Scan for the cell matching the given text and deliver its [x, y] coordinate at center. 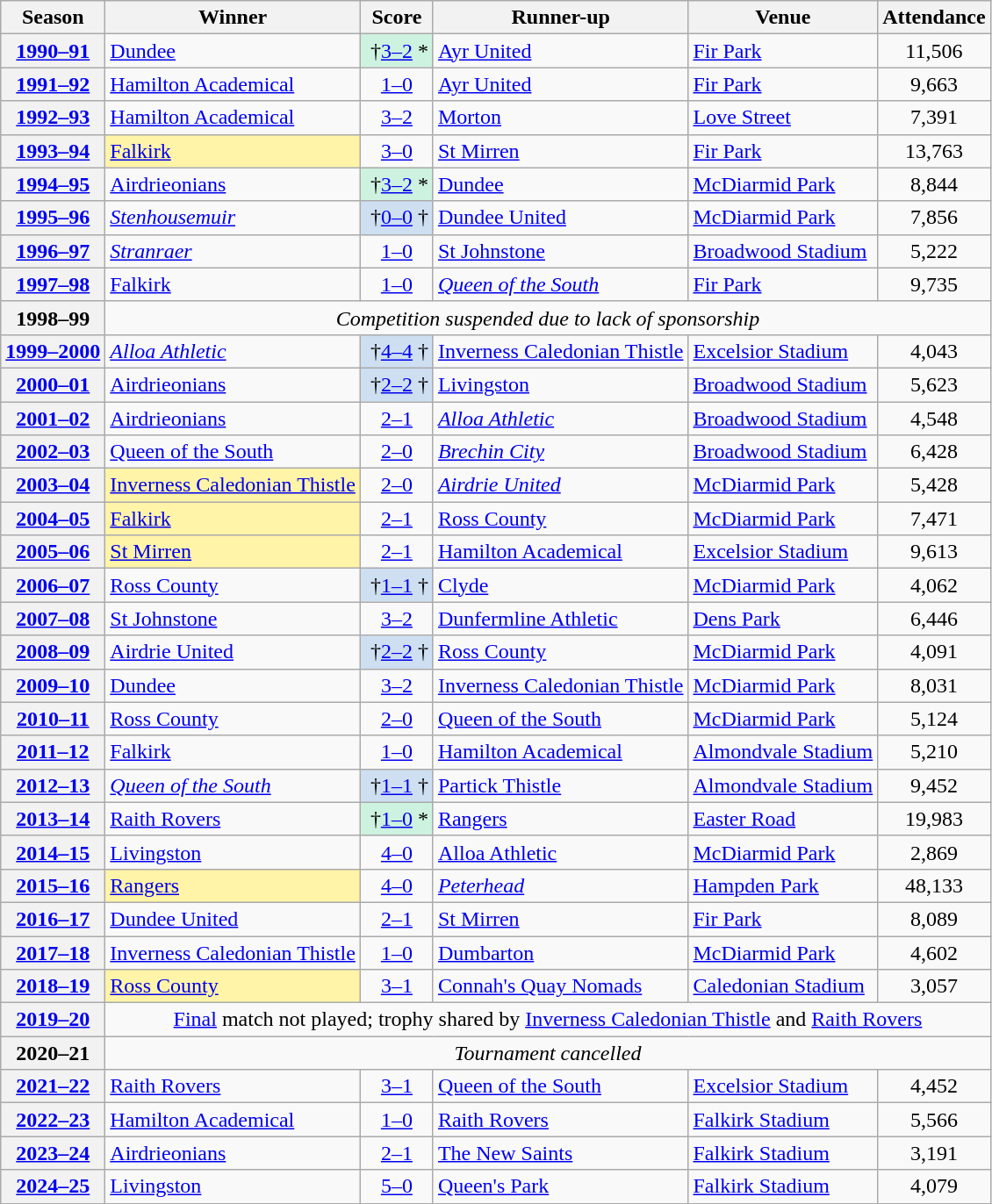
Peterhead [560, 885]
2002–03 [53, 452]
2001–02 [53, 419]
8,844 [934, 184]
5,222 [934, 251]
2013–14 [53, 819]
Tournament cancelled [548, 1053]
8,089 [934, 919]
6,428 [934, 452]
4,043 [934, 351]
Score [397, 18]
2018–19 [53, 986]
2021–22 [53, 1086]
5,428 [934, 485]
2017–18 [53, 952]
2008–09 [53, 652]
7,471 [934, 519]
5,124 [934, 719]
9,735 [934, 284]
2007–08 [53, 619]
Brechin City [560, 452]
2006–07 [53, 585]
1999–2000 [53, 351]
5,623 [934, 384]
Clyde [560, 585]
9,452 [934, 785]
3,057 [934, 986]
Morton [560, 118]
1995–96 [53, 218]
Runner-up [560, 18]
2004–05 [53, 519]
2015–16 [53, 885]
2005–06 [53, 552]
6,446 [934, 619]
2,869 [934, 852]
9,663 [934, 84]
2019–20 [53, 1020]
Attendance [934, 18]
1993–94 [53, 151]
Love Street [783, 118]
Hampden Park [783, 885]
2020–21 [53, 1053]
3,191 [934, 1153]
1997–98 [53, 284]
†1–0 * [397, 819]
4,548 [934, 419]
2016–17 [53, 919]
9,613 [934, 552]
2010–11 [53, 719]
2012–13 [53, 785]
19,983 [934, 819]
11,506 [934, 51]
The New Saints [560, 1153]
1996–97 [53, 251]
Season [53, 18]
48,133 [934, 885]
1990–91 [53, 51]
Stenhousemuir [234, 218]
5,566 [934, 1120]
1998–99 [53, 318]
1994–95 [53, 184]
2022–23 [53, 1120]
Queen's Park [560, 1186]
Dunfermline Athletic [560, 619]
†0–0 † [397, 218]
Stranraer [234, 251]
13,763 [934, 151]
2000–01 [53, 384]
Winner [234, 18]
3–0 [397, 151]
5,210 [934, 752]
Final match not played; trophy shared by Inverness Caledonian Thistle and Raith Rovers [548, 1020]
Venue [783, 18]
8,031 [934, 685]
Connah's Quay Nomads [560, 986]
Caledonian Stadium [783, 986]
2011–12 [53, 752]
7,856 [934, 218]
Easter Road [783, 819]
2024–25 [53, 1186]
7,391 [934, 118]
Competition suspended due to lack of sponsorship [548, 318]
1991–92 [53, 84]
5–0 [397, 1186]
2009–10 [53, 685]
2023–24 [53, 1153]
4,079 [934, 1186]
1992–93 [53, 118]
2003–04 [53, 485]
4,091 [934, 652]
4,602 [934, 952]
4,062 [934, 585]
Dens Park [783, 619]
†4–4 † [397, 351]
4,452 [934, 1086]
2014–15 [53, 852]
Partick Thistle [560, 785]
Dumbarton [560, 952]
